Determine the (x, y) coordinate at the center of the cell enclosing the given text.  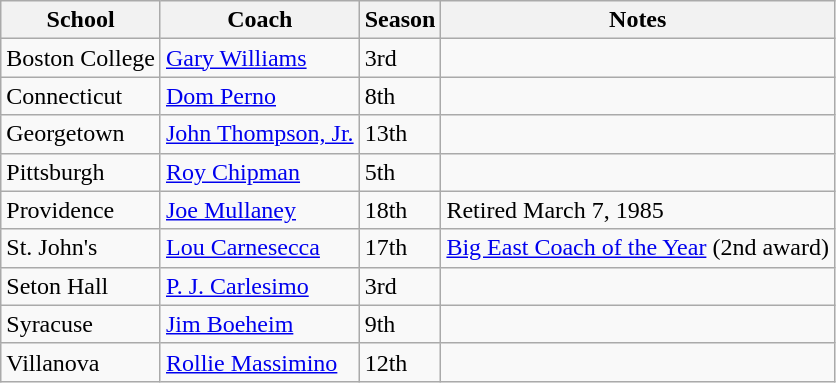
Dom Perno (260, 96)
Coach (260, 20)
5th (400, 172)
Lou Carnesecca (260, 248)
Joe Mullaney (260, 210)
St. John's (81, 248)
18th (400, 210)
Boston College (81, 58)
Pittsburgh (81, 172)
P. J. Carlesimo (260, 286)
Notes (638, 20)
Retired March 7, 1985 (638, 210)
John Thompson, Jr. (260, 134)
Gary Williams (260, 58)
Season (400, 20)
Seton Hall (81, 286)
12th (400, 362)
Georgetown (81, 134)
Roy Chipman (260, 172)
Connecticut (81, 96)
Jim Boeheim (260, 324)
Providence (81, 210)
17th (400, 248)
13th (400, 134)
Rollie Massimino (260, 362)
9th (400, 324)
8th (400, 96)
School (81, 20)
Big East Coach of the Year (2nd award) (638, 248)
Syracuse (81, 324)
Villanova (81, 362)
